Provide the [x, y] coordinate of the cell's center where the given text is located.  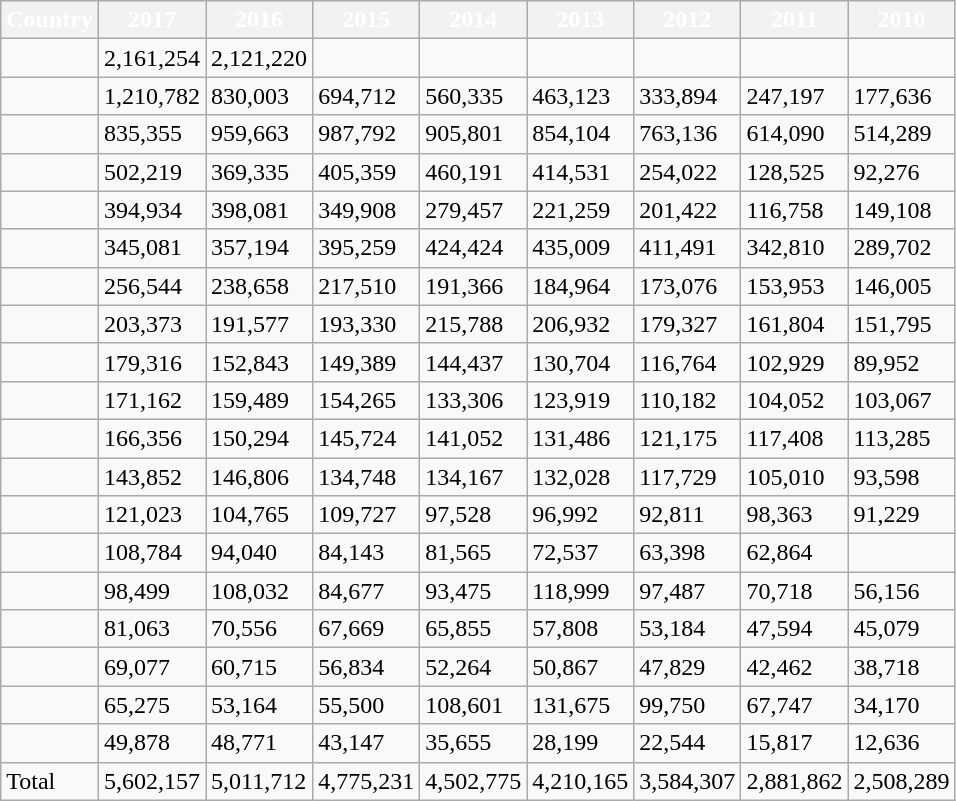
333,894 [688, 96]
63,398 [688, 553]
53,184 [688, 629]
146,005 [902, 286]
1,210,782 [152, 96]
102,929 [794, 362]
2010 [902, 20]
2017 [152, 20]
2016 [260, 20]
70,556 [260, 629]
369,335 [260, 172]
345,081 [152, 248]
414,531 [580, 172]
47,829 [688, 667]
289,702 [902, 248]
184,964 [580, 286]
56,834 [366, 667]
81,063 [152, 629]
128,525 [794, 172]
694,712 [366, 96]
133,306 [474, 400]
150,294 [260, 438]
113,285 [902, 438]
191,577 [260, 324]
254,022 [688, 172]
3,584,307 [688, 781]
22,544 [688, 743]
134,748 [366, 477]
830,003 [260, 96]
342,810 [794, 248]
217,510 [366, 286]
84,143 [366, 553]
2013 [580, 20]
141,052 [474, 438]
206,932 [580, 324]
987,792 [366, 134]
117,408 [794, 438]
72,537 [580, 553]
152,843 [260, 362]
49,878 [152, 743]
2011 [794, 20]
108,784 [152, 553]
201,422 [688, 210]
38,718 [902, 667]
411,491 [688, 248]
151,795 [902, 324]
99,750 [688, 705]
116,758 [794, 210]
279,457 [474, 210]
84,677 [366, 591]
69,077 [152, 667]
131,486 [580, 438]
460,191 [474, 172]
614,090 [794, 134]
5,602,157 [152, 781]
146,806 [260, 477]
56,156 [902, 591]
143,852 [152, 477]
179,327 [688, 324]
109,727 [366, 515]
247,197 [794, 96]
159,489 [260, 400]
4,210,165 [580, 781]
134,167 [474, 477]
149,108 [902, 210]
171,162 [152, 400]
463,123 [580, 96]
92,811 [688, 515]
959,663 [260, 134]
153,953 [794, 286]
405,359 [366, 172]
104,052 [794, 400]
131,675 [580, 705]
89,952 [902, 362]
144,437 [474, 362]
52,264 [474, 667]
502,219 [152, 172]
98,363 [794, 515]
130,704 [580, 362]
357,194 [260, 248]
15,817 [794, 743]
4,502,775 [474, 781]
60,715 [260, 667]
42,462 [794, 667]
193,330 [366, 324]
177,636 [902, 96]
93,475 [474, 591]
2,161,254 [152, 58]
97,528 [474, 515]
108,032 [260, 591]
435,009 [580, 248]
47,594 [794, 629]
92,276 [902, 172]
67,747 [794, 705]
149,389 [366, 362]
154,265 [366, 400]
Country [50, 20]
2015 [366, 20]
110,182 [688, 400]
215,788 [474, 324]
118,999 [580, 591]
43,147 [366, 743]
5,011,712 [260, 781]
203,373 [152, 324]
108,601 [474, 705]
91,229 [902, 515]
4,775,231 [366, 781]
35,655 [474, 743]
96,992 [580, 515]
2014 [474, 20]
48,771 [260, 743]
394,934 [152, 210]
121,175 [688, 438]
854,104 [580, 134]
94,040 [260, 553]
424,424 [474, 248]
55,500 [366, 705]
57,808 [580, 629]
161,804 [794, 324]
93,598 [902, 477]
256,544 [152, 286]
81,565 [474, 553]
2012 [688, 20]
12,636 [902, 743]
145,724 [366, 438]
905,801 [474, 134]
132,028 [580, 477]
62,864 [794, 553]
123,919 [580, 400]
398,081 [260, 210]
835,355 [152, 134]
97,487 [688, 591]
70,718 [794, 591]
117,729 [688, 477]
65,855 [474, 629]
179,316 [152, 362]
104,765 [260, 515]
560,335 [474, 96]
53,164 [260, 705]
238,658 [260, 286]
763,136 [688, 134]
103,067 [902, 400]
221,259 [580, 210]
166,356 [152, 438]
2,121,220 [260, 58]
67,669 [366, 629]
395,259 [366, 248]
45,079 [902, 629]
514,289 [902, 134]
28,199 [580, 743]
191,366 [474, 286]
173,076 [688, 286]
Total [50, 781]
34,170 [902, 705]
2,508,289 [902, 781]
349,908 [366, 210]
116,764 [688, 362]
50,867 [580, 667]
121,023 [152, 515]
2,881,862 [794, 781]
98,499 [152, 591]
105,010 [794, 477]
65,275 [152, 705]
